Search for the cell housing the specified text and yield its [X, Y] center coordinate. 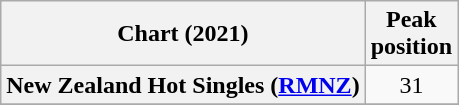
New Zealand Hot Singles (RMNZ) [183, 85]
Peakposition [411, 34]
Chart (2021) [183, 34]
31 [411, 85]
